Provide the [x, y] coordinate of the cell's center where the given text is located.  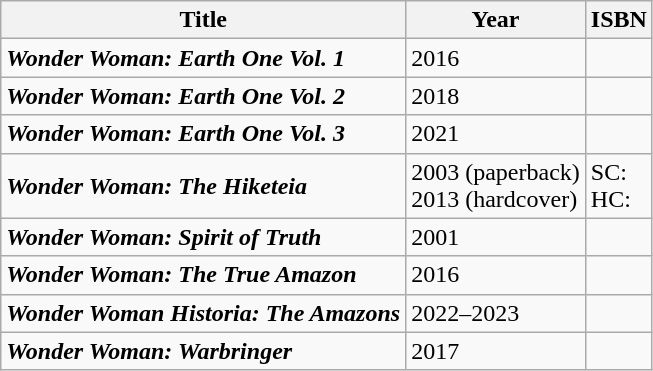
Wonder Woman: Earth One Vol. 1 [204, 58]
2018 [496, 96]
Wonder Woman: Earth One Vol. 3 [204, 134]
2001 [496, 237]
Wonder Woman: The True Amazon [204, 275]
Wonder Woman: Spirit of Truth [204, 237]
Wonder Woman: The Hiketeia [204, 186]
2021 [496, 134]
Wonder Woman: Warbringer [204, 351]
Title [204, 20]
SC: HC: [618, 186]
Year [496, 20]
2022–2023 [496, 313]
2017 [496, 351]
Wonder Woman Historia: The Amazons [204, 313]
ISBN [618, 20]
2003 (paperback)2013 (hardcover) [496, 186]
Wonder Woman: Earth One Vol. 2 [204, 96]
